Search for the cell housing the specified text and yield its (x, y) center coordinate. 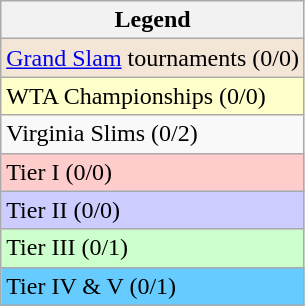
Tier I (0/0) (153, 172)
Grand Slam tournaments (0/0) (153, 58)
Tier IV & V (0/1) (153, 286)
Virginia Slims (0/2) (153, 134)
Tier II (0/0) (153, 210)
WTA Championships (0/0) (153, 96)
Legend (153, 20)
Tier III (0/1) (153, 248)
